Detect which cell encompasses the target text, then output its (X, Y) center coordinate. 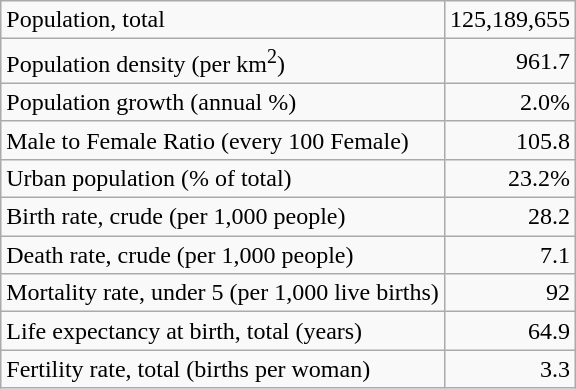
Population, total (223, 20)
64.9 (510, 331)
Urban population (% of total) (223, 178)
Population density (per km2) (223, 62)
Fertility rate, total (births per woman) (223, 369)
125,189,655 (510, 20)
92 (510, 293)
Male to Female Ratio (every 100 Female) (223, 140)
Death rate, crude (per 1,000 people) (223, 255)
Mortality rate, under 5 (per 1,000 live births) (223, 293)
Population growth (annual %) (223, 102)
Birth rate, crude (per 1,000 people) (223, 217)
961.7 (510, 62)
Life expectancy at birth, total (years) (223, 331)
3.3 (510, 369)
105.8 (510, 140)
7.1 (510, 255)
28.2 (510, 217)
23.2% (510, 178)
2.0% (510, 102)
